Output the (X, Y) coordinate of the center of the cell containing the given text.  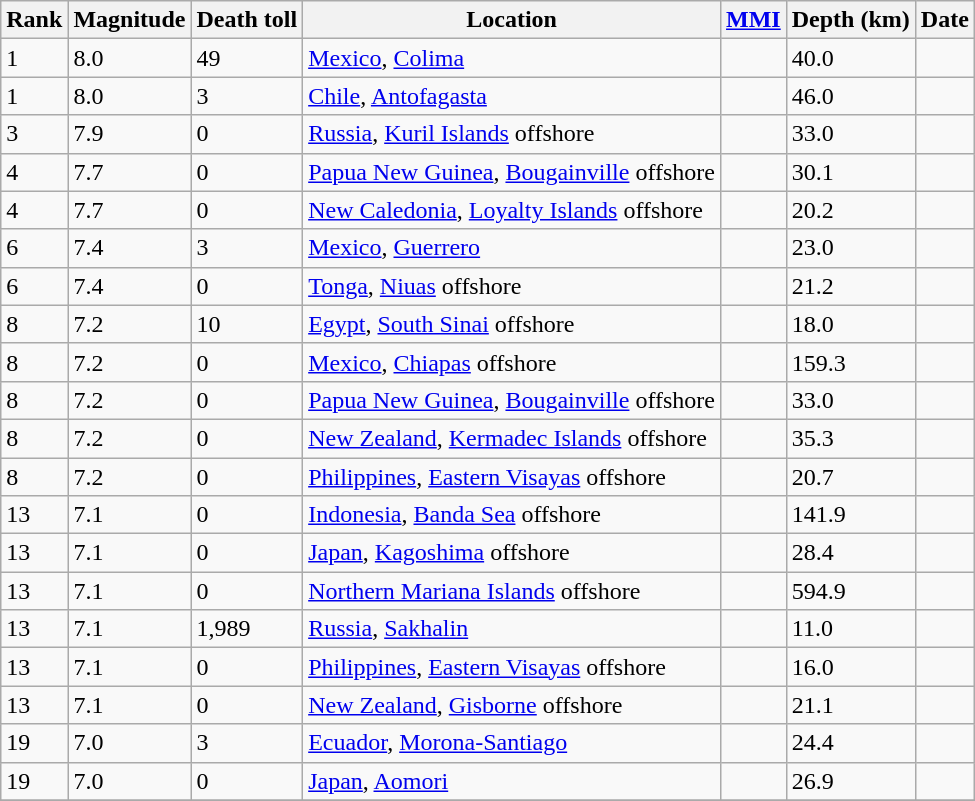
Date (944, 20)
Japan, Aomori (512, 781)
23.0 (850, 248)
Rank (34, 20)
Indonesia, Banda Sea offshore (512, 515)
18.0 (850, 324)
Magnitude (130, 20)
40.0 (850, 58)
594.9 (850, 591)
Mexico, Colima (512, 58)
159.3 (850, 362)
New Caledonia, Loyalty Islands offshore (512, 210)
28.4 (850, 553)
Northern Mariana Islands offshore (512, 591)
Japan, Kagoshima offshore (512, 553)
New Zealand, Kermadec Islands offshore (512, 438)
21.1 (850, 705)
Mexico, Guerrero (512, 248)
30.1 (850, 172)
24.4 (850, 743)
21.2 (850, 286)
35.3 (850, 438)
141.9 (850, 515)
Russia, Kuril Islands offshore (512, 134)
Egypt, South Sinai offshore (512, 324)
Russia, Sakhalin (512, 629)
1,989 (247, 629)
20.2 (850, 210)
Mexico, Chiapas offshore (512, 362)
Depth (km) (850, 20)
16.0 (850, 667)
26.9 (850, 781)
Death toll (247, 20)
49 (247, 58)
Ecuador, Morona-Santiago (512, 743)
11.0 (850, 629)
Tonga, Niuas offshore (512, 286)
10 (247, 324)
MMI (754, 20)
Chile, Antofagasta (512, 96)
Location (512, 20)
7.9 (130, 134)
20.7 (850, 477)
46.0 (850, 96)
New Zealand, Gisborne offshore (512, 705)
